Capture the cell that displays the provided text and extract its [x, y] central coordinate. 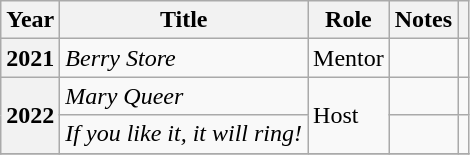
Host [349, 115]
Role [349, 20]
Year [30, 20]
Notes [423, 20]
2021 [30, 58]
Mary Queer [184, 96]
Berry Store [184, 58]
Mentor [349, 58]
Title [184, 20]
2022 [30, 115]
If you like it, it will ring! [184, 134]
